Find where the given text appears and provide that cell's center as (X, Y) coordinate. 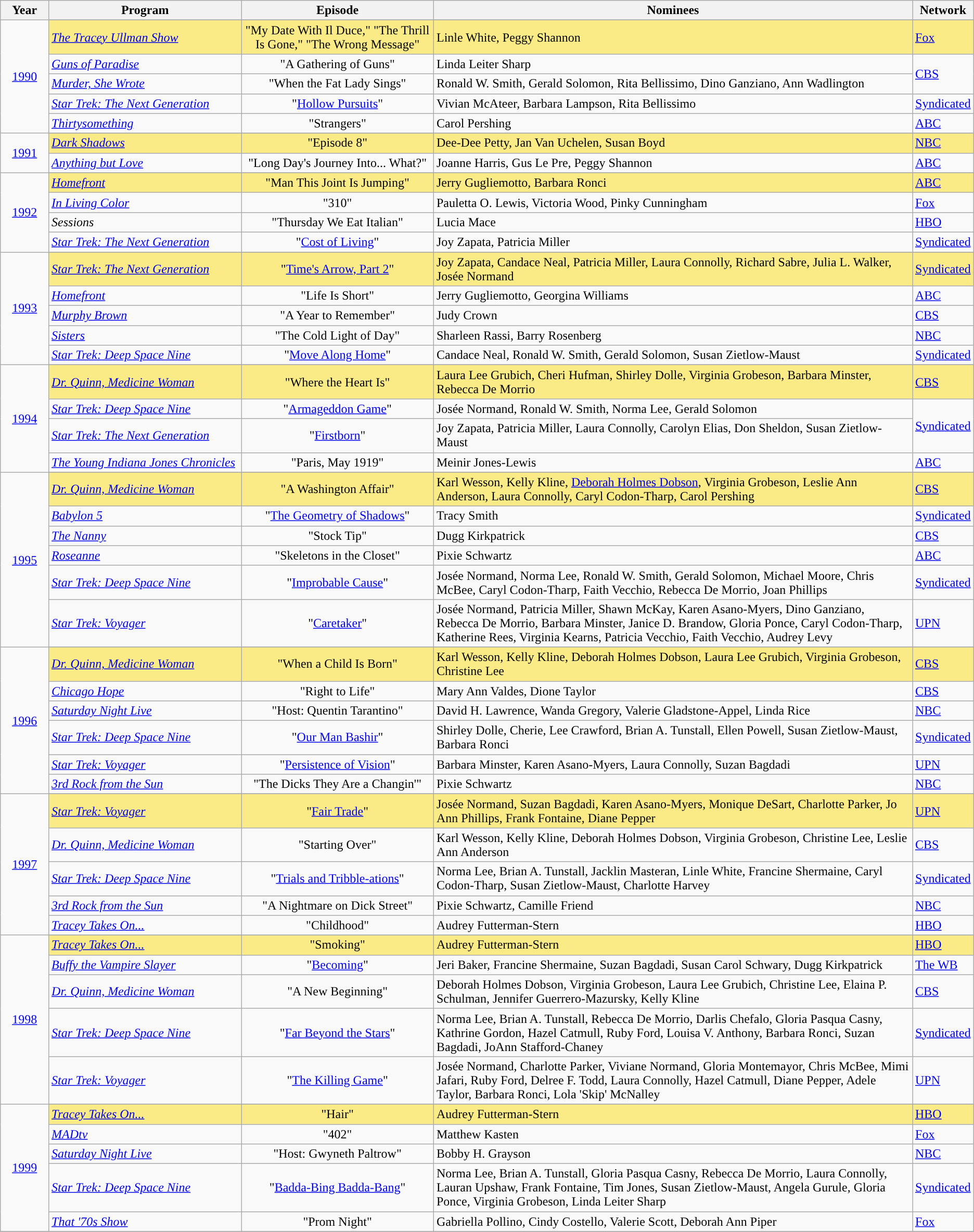
"Childhood" (338, 925)
"Thursday We Eat Italian" (338, 222)
Nominees (673, 10)
Chicago Hope (145, 691)
Barbara Minster, Karen Asano-Myers, Laura Connolly, Suzan Bagdadi (673, 764)
"402" (338, 1134)
"Becoming" (338, 965)
"Long Day's Journey Into... What?" (338, 163)
"Right to Life" (338, 691)
Judy Crown (673, 316)
"Badda-Bing Badda-Bang" (338, 1188)
"The Killing Game" (338, 1080)
Pixie Schwartz, Camille Friend (673, 905)
"When the Fat Lady Sings" (338, 84)
Jeri Baker, Francine Shermaine, Suzan Bagdadi, Susan Carol Schwary, Dugg Kirkpatrick (673, 965)
"Hollow Pursuits" (338, 103)
Karl Wesson, Kelly Kline, Deborah Holmes Dobson, Virginia Grobeson, Christine Lee, Leslie Ann Anderson (673, 845)
Karl Wesson, Kelly Kline, Deborah Holmes Dobson, Laura Lee Grubich, Virginia Grobeson, Christine Lee (673, 664)
1993 (25, 308)
"Paris, May 1919" (338, 462)
Babylon 5 (145, 516)
"When a Child Is Born" (338, 664)
The Young Indiana Jones Chronicles (145, 462)
"Improbable Cause" (338, 582)
1995 (25, 560)
"Our Man Bashir" (338, 737)
Roseanne (145, 555)
Thirtysomething (145, 123)
"A Nightmare on Dick Street" (338, 905)
"My Date With Il Duce," "The Thrill Is Gone," "The Wrong Message" (338, 37)
"Host: Gwyneth Paltrow" (338, 1154)
"Cost of Living" (338, 242)
Network (943, 10)
"Move Along Home" (338, 355)
"Smoking" (338, 945)
"Caretaker" (338, 623)
Josée Normand, Suzan Bagdadi, Karen Asano-Myers, Monique DeSart, Charlotte Parker, Jo Ann Phillips, Frank Fontaine, Diane Pepper (673, 811)
Episode (338, 10)
"Time's Arrow, Part 2" (338, 268)
"Persistence of Vision" (338, 764)
1990 (25, 77)
"310" (338, 202)
Dugg Kirkpatrick (673, 536)
Sessions (145, 222)
In Living Color (145, 202)
Karl Wesson, Kelly Kline, Deborah Holmes Dobson, Virginia Grobeson, Leslie Ann Anderson, Laura Connolly, Caryl Codon-Tharp, Carol Pershing (673, 489)
The Nanny (145, 536)
David H. Lawrence, Wanda Gregory, Valerie Gladstone-Appel, Linda Rice (673, 711)
"Firstborn" (338, 436)
1998 (25, 1019)
Dark Shadows (145, 143)
Sisters (145, 335)
"A Washington Affair" (338, 489)
Sharleen Rassi, Barry Rosenberg (673, 335)
"Armageddon Game" (338, 409)
"A New Beginning" (338, 991)
Carol Pershing (673, 123)
Buffy the Vampire Slayer (145, 965)
"Far Beyond the Stars" (338, 1032)
"Hair" (338, 1114)
That '70s Show (145, 1222)
"Starting Over" (338, 845)
1991 (25, 153)
Vivian McAteer, Barbara Lampson, Rita Bellissimo (673, 103)
Year (25, 10)
1999 (25, 1168)
"Trials and Tribble-ations" (338, 879)
"Where the Heart Is" (338, 382)
Jerry Gugliemotto, Barbara Ronci (673, 183)
Shirley Dolle, Cherie, Lee Crawford, Brian A. Tunstall, Ellen Powell, Susan Zietlow-Maust, Barbara Ronci (673, 737)
"Skeletons in the Closet" (338, 555)
Meinir Jones-Lewis (673, 462)
Lucia Mace (673, 222)
"The Dicks They Are a Changin'" (338, 784)
The WB (943, 965)
1997 (25, 864)
Linda Leiter Sharp (673, 64)
"Episode 8" (338, 143)
Mary Ann Valdes, Dione Taylor (673, 691)
"Fair Trade" (338, 811)
"A Year to Remember" (338, 316)
"The Cold Light of Day" (338, 335)
Jerry Gugliemotto, Georgina Williams (673, 296)
Norma Lee, Brian A. Tunstall, Jacklin Masteran, Linle White, Francine Shermaine, Caryl Codon-Tharp, Susan Zietlow-Maust, Charlotte Harvey (673, 879)
Murphy Brown (145, 316)
Joy Zapata, Candace Neal, Patricia Miller, Laura Connolly, Richard Sabre, Julia L. Walker, Josée Normand (673, 268)
Candace Neal, Ronald W. Smith, Gerald Solomon, Susan Zietlow-Maust (673, 355)
Linle White, Peggy Shannon (673, 37)
Tracy Smith (673, 516)
Laura Lee Grubich, Cheri Hufman, Shirley Dolle, Virginia Grobeson, Barbara Minster, Rebecca De Morrio (673, 382)
Program (145, 10)
Guns of Paradise (145, 64)
Murder, She Wrote (145, 84)
"The Geometry of Shadows" (338, 516)
"Life Is Short" (338, 296)
Ronald W. Smith, Gerald Solomon, Rita Bellissimo, Dino Ganziano, Ann Wadlington (673, 84)
Joanne Harris, Gus Le Pre, Peggy Shannon (673, 163)
Matthew Kasten (673, 1134)
Joy Zapata, Patricia Miller, Laura Connolly, Carolyn Elias, Don Sheldon, Susan Zietlow-Maust (673, 436)
"A Gathering of Guns" (338, 64)
"Man This Joint Is Jumping" (338, 183)
"Stock Tip" (338, 536)
Pauletta O. Lewis, Victoria Wood, Pinky Cunningham (673, 202)
1994 (25, 419)
Gabriella Pollino, Cindy Costello, Valerie Scott, Deborah Ann Piper (673, 1222)
1992 (25, 212)
Deborah Holmes Dobson, Virginia Grobeson, Laura Lee Grubich, Christine Lee, Elaina P. Schulman, Jennifer Guerrero-Mazursky, Kelly Kline (673, 991)
"Host: Quentin Tarantino" (338, 711)
"Strangers" (338, 123)
The Tracey Ullman Show (145, 37)
Bobby H. Grayson (673, 1154)
Joy Zapata, Patricia Miller (673, 242)
Anything but Love (145, 163)
"Prom Night" (338, 1222)
1996 (25, 720)
MADtv (145, 1134)
Josée Normand, Ronald W. Smith, Norma Lee, Gerald Solomon (673, 409)
Dee-Dee Petty, Jan Van Uchelen, Susan Boyd (673, 143)
